Find where the given text appears and provide that cell's center as (x, y) coordinate. 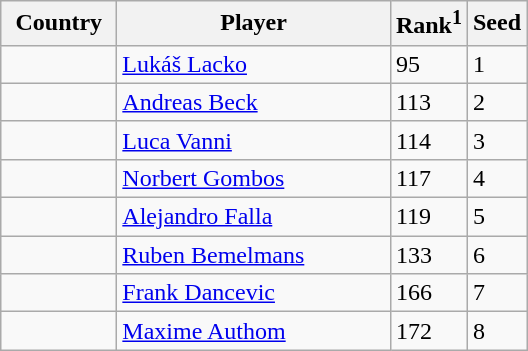
133 (428, 255)
Maxime Authom (254, 331)
Luca Vanni (254, 140)
Ruben Bemelmans (254, 255)
4 (496, 178)
95 (428, 64)
5 (496, 217)
Country (59, 24)
114 (428, 140)
2 (496, 102)
117 (428, 178)
166 (428, 293)
8 (496, 331)
3 (496, 140)
Player (254, 24)
Rank1 (428, 24)
Alejandro Falla (254, 217)
Norbert Gombos (254, 178)
172 (428, 331)
Frank Dancevic (254, 293)
Andreas Beck (254, 102)
119 (428, 217)
Lukáš Lacko (254, 64)
7 (496, 293)
Seed (496, 24)
1 (496, 64)
113 (428, 102)
6 (496, 255)
